Extract the (X, Y) coordinate from the center of the cell holding the provided text.  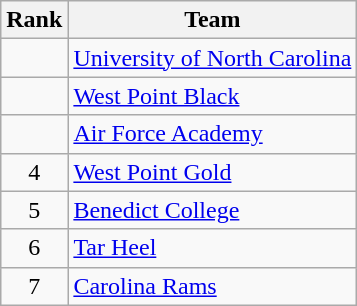
Benedict College (212, 210)
Team (212, 20)
Air Force Academy (212, 134)
West Point Gold (212, 172)
Tar Heel (212, 248)
6 (34, 248)
5 (34, 210)
4 (34, 172)
University of North Carolina (212, 58)
7 (34, 286)
Rank (34, 20)
West Point Black (212, 96)
Carolina Rams (212, 286)
